Return the (X, Y) coordinate for the center point of the cell that contains the specified text.  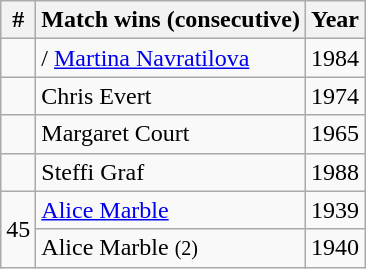
1965 (336, 134)
Steffi Graf (171, 172)
Year (336, 20)
# (18, 20)
45 (18, 229)
1940 (336, 248)
1984 (336, 58)
/ Martina Navratilova (171, 58)
1939 (336, 210)
Match wins (consecutive) (171, 20)
Margaret Court (171, 134)
Chris Evert (171, 96)
1988 (336, 172)
Alice Marble (171, 210)
Alice Marble (2) (171, 248)
1974 (336, 96)
